Return the (x, y) coordinate for the center point of the cell that contains the specified text.  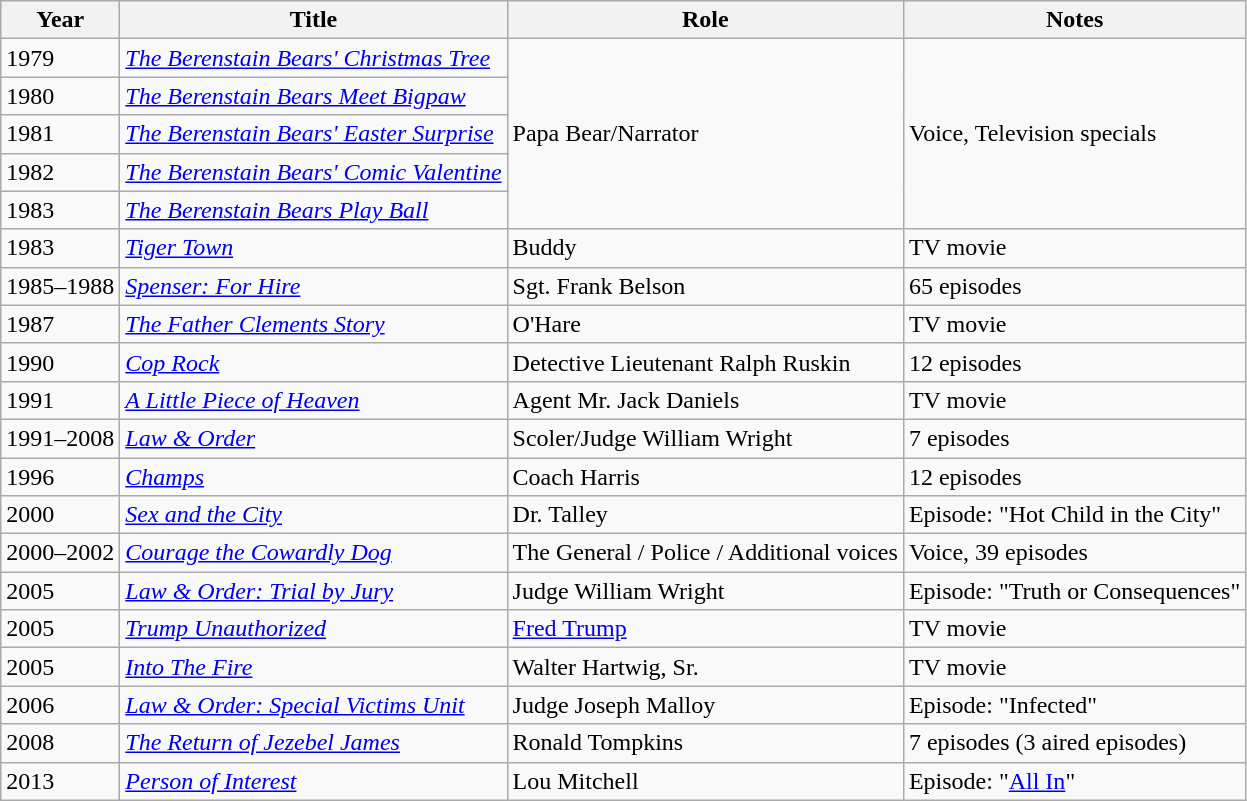
Scoler/Judge William Wright (705, 438)
Papa Bear/Narrator (705, 134)
The Father Clements Story (314, 324)
Episode: "Truth or Consequences" (1074, 591)
The Berenstain Bears Play Ball (314, 210)
Person of Interest (314, 781)
1980 (60, 96)
Trump Unauthorized (314, 629)
Year (60, 20)
1981 (60, 134)
The Berenstain Bears' Easter Surprise (314, 134)
65 episodes (1074, 286)
The Berenstain Bears' Comic Valentine (314, 172)
Voice, Television specials (1074, 134)
1991–2008 (60, 438)
2000–2002 (60, 553)
Law & Order: Special Victims Unit (314, 705)
Coach Harris (705, 477)
Voice, 39 episodes (1074, 553)
Notes (1074, 20)
Sgt. Frank Belson (705, 286)
1991 (60, 400)
Buddy (705, 248)
Episode: "Hot Child in the City" (1074, 515)
Courage the Cowardly Dog (314, 553)
Law & Order (314, 438)
1996 (60, 477)
Lou Mitchell (705, 781)
2008 (60, 743)
Judge Joseph Malloy (705, 705)
A Little Piece of Heaven (314, 400)
Spenser: For Hire (314, 286)
Fred Trump (705, 629)
7 episodes (3 aired episodes) (1074, 743)
1985–1988 (60, 286)
1987 (60, 324)
Dr. Talley (705, 515)
O'Hare (705, 324)
Judge William Wright (705, 591)
2000 (60, 515)
Law & Order: Trial by Jury (314, 591)
The General / Police / Additional voices (705, 553)
2006 (60, 705)
Title (314, 20)
1982 (60, 172)
1990 (60, 362)
Champs (314, 477)
Episode: "Infected" (1074, 705)
Agent Mr. Jack Daniels (705, 400)
1979 (60, 58)
7 episodes (1074, 438)
Walter Hartwig, Sr. (705, 667)
The Return of Jezebel James (314, 743)
2013 (60, 781)
Detective Lieutenant Ralph Ruskin (705, 362)
Cop Rock (314, 362)
Episode: "All In" (1074, 781)
Ronald Tompkins (705, 743)
The Berenstain Bears Meet Bigpaw (314, 96)
Tiger Town (314, 248)
Role (705, 20)
Into The Fire (314, 667)
Sex and the City (314, 515)
The Berenstain Bears' Christmas Tree (314, 58)
